Search for the cell housing the specified text and yield its (X, Y) center coordinate. 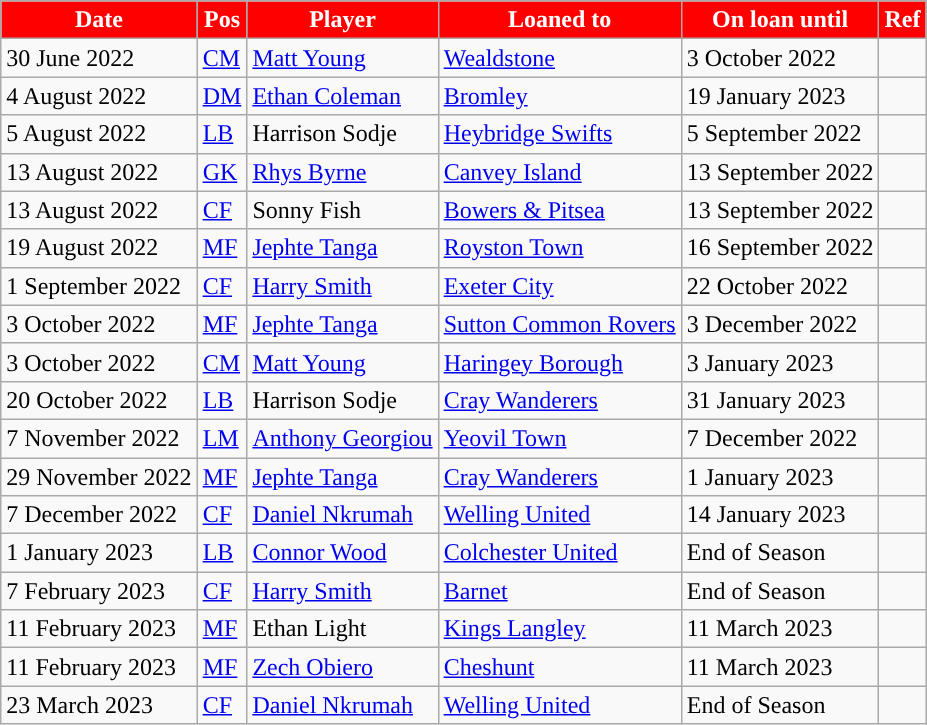
4 August 2022 (99, 96)
Heybridge Swifts (560, 134)
DM (222, 96)
Bromley (560, 96)
14 January 2023 (780, 515)
Kings Langley (560, 629)
Player (342, 20)
Rhys Byrne (342, 172)
20 October 2022 (99, 400)
3 December 2022 (780, 324)
Barnet (560, 591)
31 January 2023 (780, 400)
23 March 2023 (99, 705)
5 September 2022 (780, 134)
7 February 2023 (99, 591)
29 November 2022 (99, 477)
Pos (222, 20)
Connor Wood (342, 553)
Sonny Fish (342, 210)
19 August 2022 (99, 248)
Loaned to (560, 20)
5 August 2022 (99, 134)
Exeter City (560, 286)
Canvey Island (560, 172)
Royston Town (560, 248)
Wealdstone (560, 58)
Ethan Coleman (342, 96)
22 October 2022 (780, 286)
Ref (902, 20)
19 January 2023 (780, 96)
LM (222, 438)
Cheshunt (560, 667)
Date (99, 20)
30 June 2022 (99, 58)
GK (222, 172)
Anthony Georgiou (342, 438)
7 November 2022 (99, 438)
Sutton Common Rovers (560, 324)
Bowers & Pitsea (560, 210)
1 September 2022 (99, 286)
Zech Obiero (342, 667)
3 January 2023 (780, 362)
On loan until (780, 20)
16 September 2022 (780, 248)
Haringey Borough (560, 362)
Colchester United (560, 553)
Ethan Light (342, 629)
Yeovil Town (560, 438)
